Return (X, Y) of the center of cell containing provided text 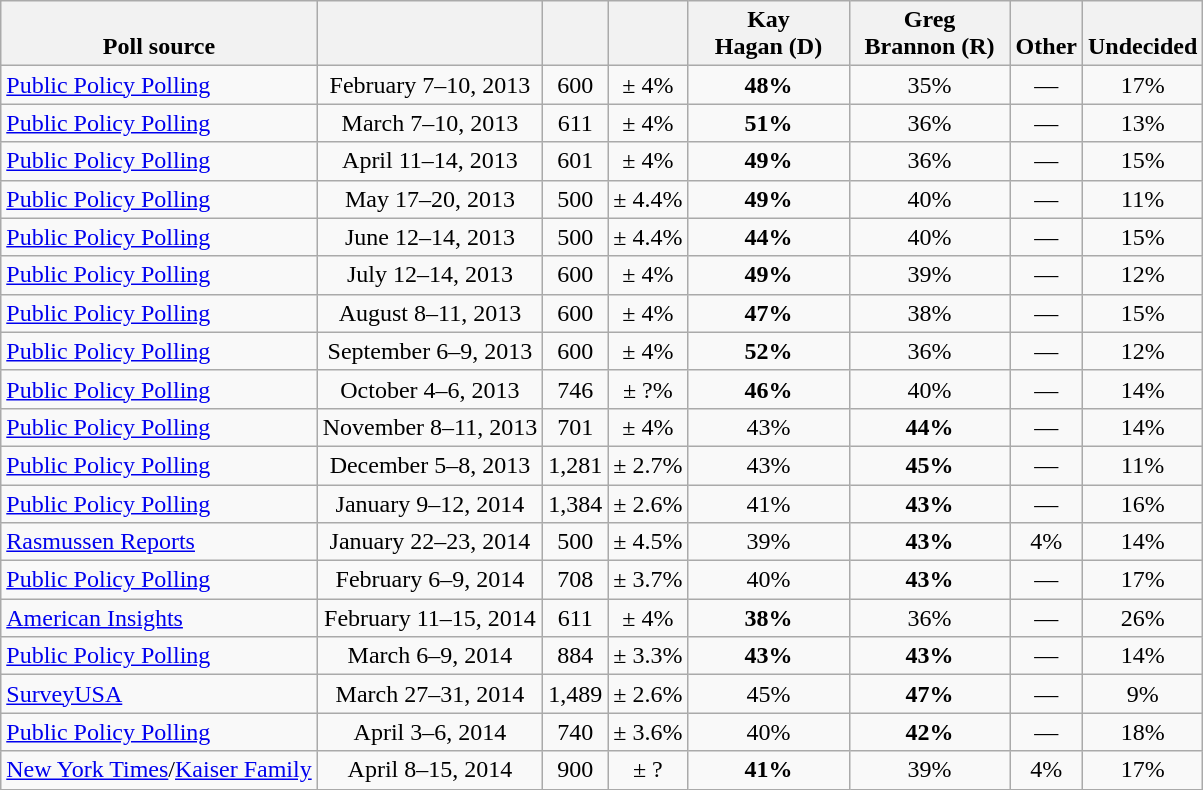
May 17–20, 2013 (430, 199)
February 6–9, 2014 (430, 580)
March 6–9, 2014 (430, 656)
26% (1142, 618)
June 12–14, 2013 (430, 237)
± 3.7% (648, 580)
35% (930, 85)
August 8–11, 2013 (430, 313)
April 8–15, 2014 (430, 770)
900 (576, 770)
746 (576, 389)
18% (1142, 732)
42% (930, 732)
708 (576, 580)
± 3.3% (648, 656)
December 5–8, 2013 (430, 465)
9% (1142, 694)
February 11–15, 2014 (430, 618)
New York Times/Kaiser Family (159, 770)
January 9–12, 2014 (430, 503)
April 11–14, 2013 (430, 161)
± 2.7% (648, 465)
1,281 (576, 465)
± ?% (648, 389)
February 7–10, 2013 (430, 85)
October 4–6, 2013 (430, 389)
52% (768, 351)
March 7–10, 2013 (430, 123)
16% (1142, 503)
1,489 (576, 694)
Undecided (1142, 34)
November 8–11, 2013 (430, 427)
± 4.5% (648, 542)
701 (576, 427)
April 3–6, 2014 (430, 732)
Rasmussen Reports (159, 542)
51% (768, 123)
SurveyUSA (159, 694)
884 (576, 656)
March 27–31, 2014 (430, 694)
48% (768, 85)
July 12–14, 2013 (430, 275)
13% (1142, 123)
740 (576, 732)
GregBrannon (R) (930, 34)
September 6–9, 2013 (430, 351)
± 3.6% (648, 732)
± ? (648, 770)
46% (768, 389)
Poll source (159, 34)
1,384 (576, 503)
KayHagan (D) (768, 34)
Other (1046, 34)
American Insights (159, 618)
601 (576, 161)
January 22–23, 2014 (430, 542)
